Detect which cell encompasses the target text, then output its (X, Y) center coordinate. 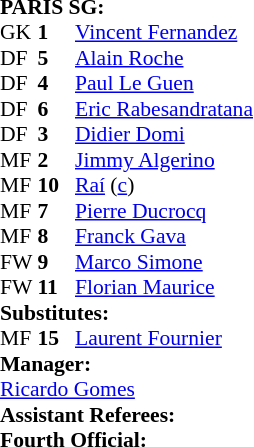
Alain Roche (164, 58)
GK (19, 33)
3 (57, 135)
8 (57, 237)
9 (57, 262)
Substitutes: (126, 313)
Franck Gava (164, 237)
Manager: (126, 364)
Eric Rabesandratana (164, 109)
15 (57, 339)
7 (57, 211)
Florian Maurice (164, 287)
Paul Le Guen (164, 83)
11 (57, 287)
1 (57, 33)
10 (57, 185)
Jimmy Algerino (164, 160)
Pierre Ducrocq (164, 211)
Laurent Fournier (164, 339)
Vincent Fernandez (164, 33)
Raí (c) (164, 185)
2 (57, 160)
6 (57, 109)
5 (57, 58)
Marco Simone (164, 262)
4 (57, 83)
Didier Domi (164, 135)
